Locate the cell with the specified text and output its (x, y) center coordinate. 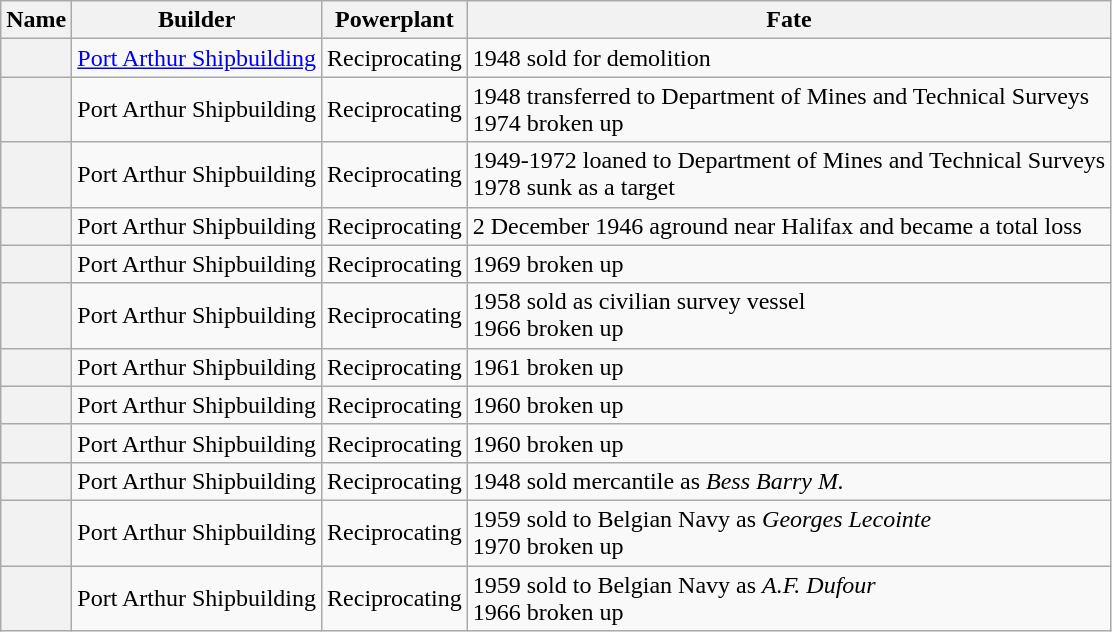
1961 broken up (788, 367)
1958 sold as civilian survey vessel 1966 broken up (788, 316)
Builder (197, 20)
2 December 1946 aground near Halifax and became a total loss (788, 226)
1969 broken up (788, 264)
Name (36, 20)
1948 sold for demolition (788, 58)
1948 sold mercantile as Bess Barry M. (788, 481)
Powerplant (395, 20)
Fate (788, 20)
1959 sold to Belgian Navy as A.F. Dufour1966 broken up (788, 598)
1949-1972 loaned to Department of Mines and Technical Surveys 1978 sunk as a target (788, 174)
1959 sold to Belgian Navy as Georges Lecointe1970 broken up (788, 532)
1948 transferred to Department of Mines and Technical Surveys 1974 broken up (788, 110)
